Return [x, y] of the center of cell containing provided text 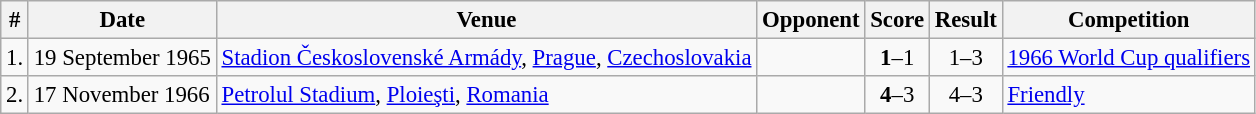
1966 World Cup qualifiers [1128, 58]
Date [122, 20]
19 September 1965 [122, 58]
Competition [1128, 20]
1–3 [966, 58]
Result [966, 20]
Opponent [811, 20]
# [15, 20]
17 November 1966 [122, 95]
2. [15, 95]
Venue [486, 20]
Petrolul Stadium, Ploieşti, Romania [486, 95]
Score [898, 20]
Stadion Československé Armády, Prague, Czechoslovakia [486, 58]
1–1 [898, 58]
Friendly [1128, 95]
1. [15, 58]
